Extract the [X, Y] coordinate from the center of the cell holding the provided text.  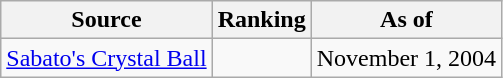
Sabato's Crystal Ball [106, 58]
As of [406, 20]
Ranking [262, 20]
Source [106, 20]
November 1, 2004 [406, 58]
